Identify which cell holds the provided text, then report its (x, y) central coordinate. 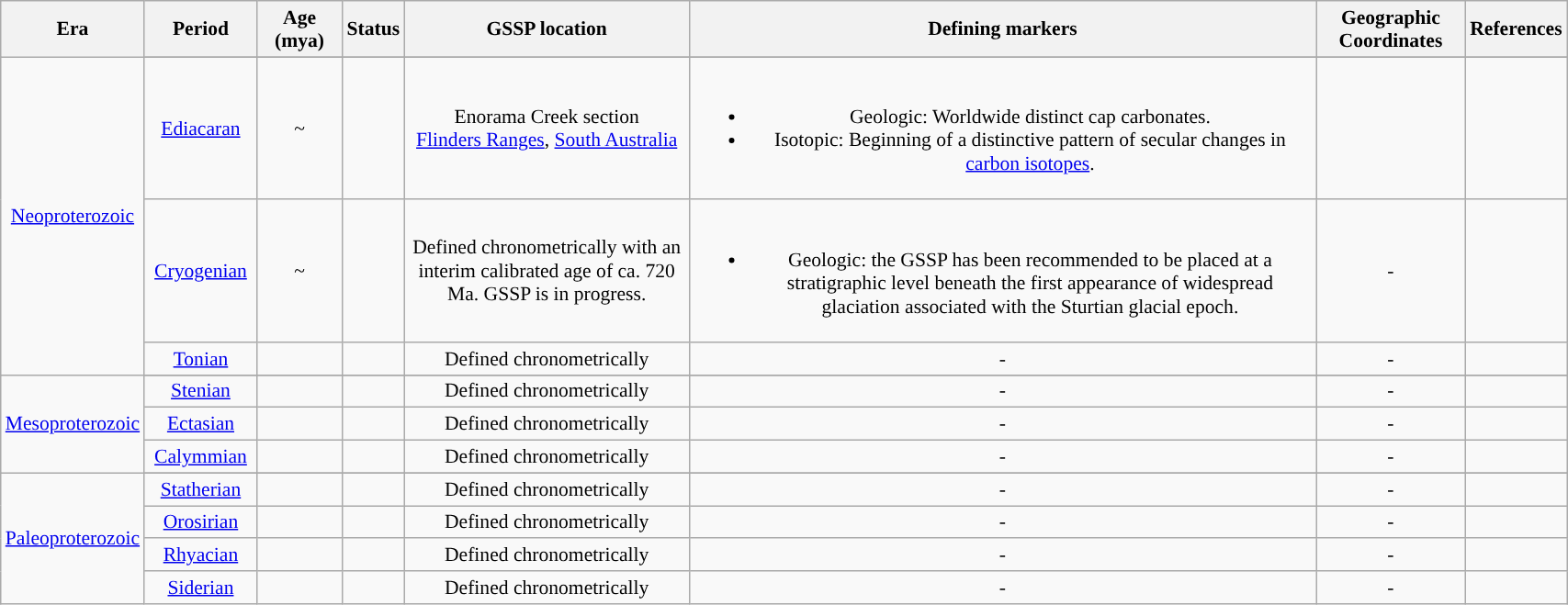
GSSP location (547, 29)
Statherian (200, 489)
Calymmian (200, 457)
Ediacaran (200, 129)
Paleoproterozoic (73, 538)
Tonian (200, 359)
Enorama Creek sectionFlinders Ranges, South Australia (547, 129)
Rhyacian (200, 555)
Era (73, 29)
Ectasian (200, 424)
Period (200, 29)
Age (mya) (299, 29)
Geographic Coordinates (1391, 29)
Mesoproterozoic (73, 424)
Siderian (200, 588)
Orosirian (200, 522)
Defined chronometrically with an interim calibrated age of ca. 720 Ma. GSSP is in progress. (547, 272)
Status (373, 29)
Stenian (200, 391)
Cryogenian (200, 272)
References (1516, 29)
Geologic: Worldwide distinct cap carbonates.Isotopic: Beginning of a distinctive pattern of secular changes in carbon isotopes. (1002, 129)
Neoproterozoic (73, 216)
Defining markers (1002, 29)
